Scan for the cell matching the given text and deliver its [X, Y] coordinate at center. 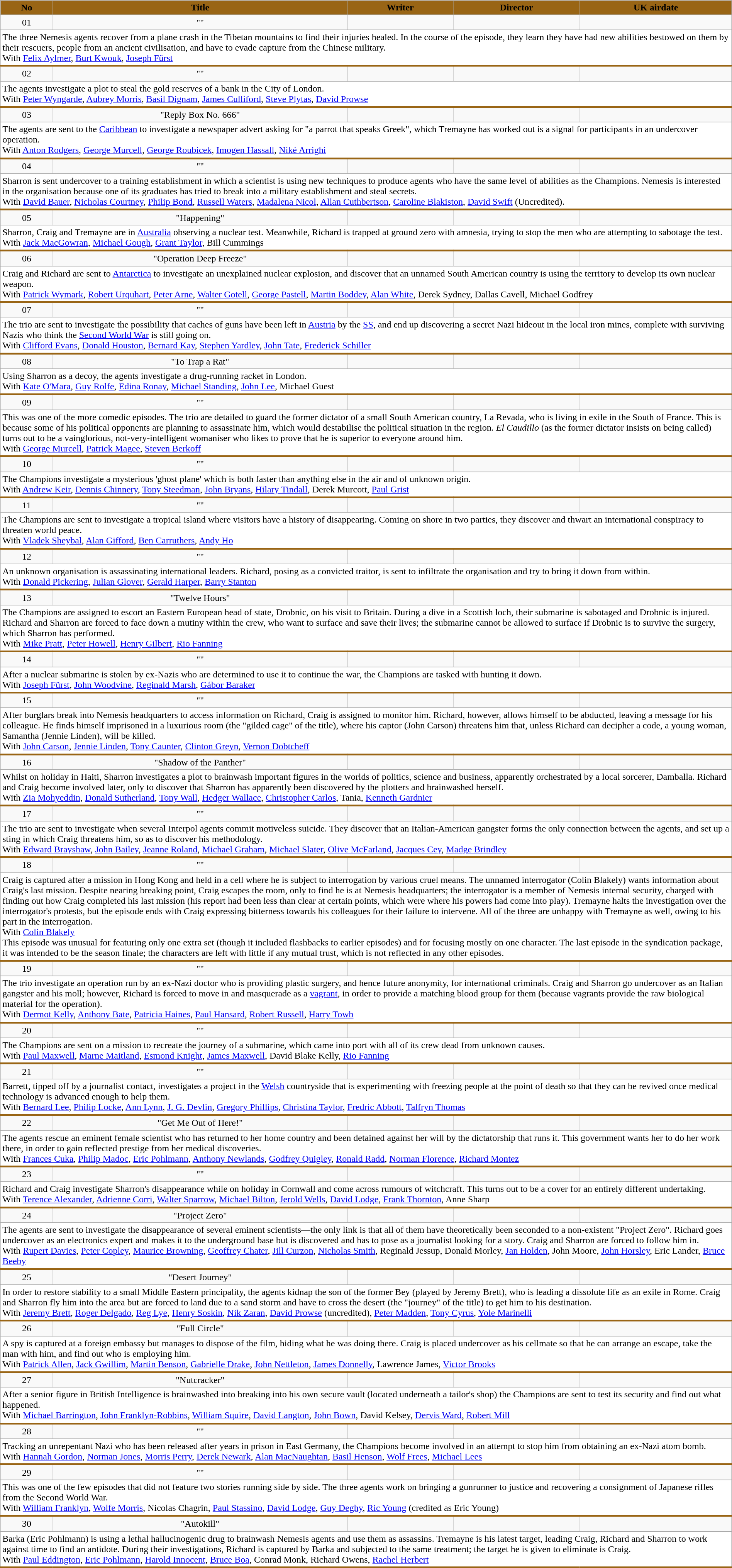
15 [27, 700]
05 [27, 217]
Writer [400, 8]
08 [27, 361]
Director [517, 8]
"Reply Box No. 666" [200, 115]
Title [200, 8]
24 [27, 1215]
"Autokill" [200, 1524]
04 [27, 166]
"Get Me Out of Here!" [200, 1123]
"Desert Journey" [200, 1277]
"To Trap a Rat" [200, 361]
19 [27, 969]
03 [27, 115]
12 [27, 557]
14 [27, 659]
30 [27, 1524]
23 [27, 1174]
"Twelve Hours" [200, 597]
22 [27, 1123]
16 [27, 762]
25 [27, 1277]
"Project Zero" [200, 1215]
18 [27, 865]
06 [27, 258]
17 [27, 813]
10 [27, 464]
13 [27, 597]
21 [27, 1071]
28 [27, 1431]
02 [27, 73]
29 [27, 1472]
07 [27, 310]
01 [27, 22]
UK airdate [656, 8]
09 [27, 402]
11 [27, 505]
26 [27, 1328]
"Shadow of the Panther" [200, 762]
20 [27, 1030]
"Full Circle" [200, 1328]
No [27, 8]
27 [27, 1380]
"Happening" [200, 217]
"Nutcracker" [200, 1380]
"Operation Deep Freeze" [200, 258]
